Provide the [X, Y] coordinate of the cell's center where the given text is located.  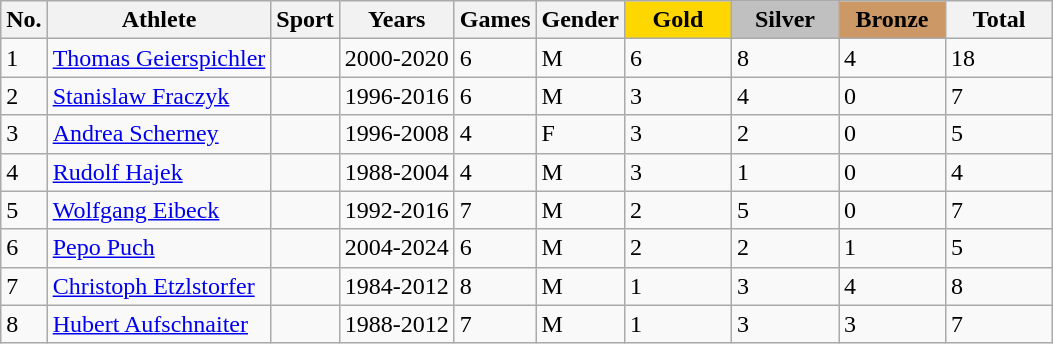
Bronze [892, 20]
1988-2004 [396, 172]
2000-2020 [396, 58]
F [580, 134]
Andrea Scherney [159, 134]
No. [24, 20]
1996-2016 [396, 96]
Athlete [159, 20]
1984-2012 [396, 286]
Silver [784, 20]
1992-2016 [396, 210]
Years [396, 20]
Gold [678, 20]
Pepo Puch [159, 248]
Sport [305, 20]
Total [1000, 20]
1988-2012 [396, 324]
Christoph Etzlstorfer [159, 286]
Wolfgang Eibeck [159, 210]
Hubert Aufschnaiter [159, 324]
Rudolf Hajek [159, 172]
Thomas Geierspichler [159, 58]
Stanislaw Fraczyk [159, 96]
Games [495, 20]
Gender [580, 20]
1996-2008 [396, 134]
18 [1000, 58]
2004-2024 [396, 248]
